From the cell containing the given text, extract its center point as [x, y] coordinate. 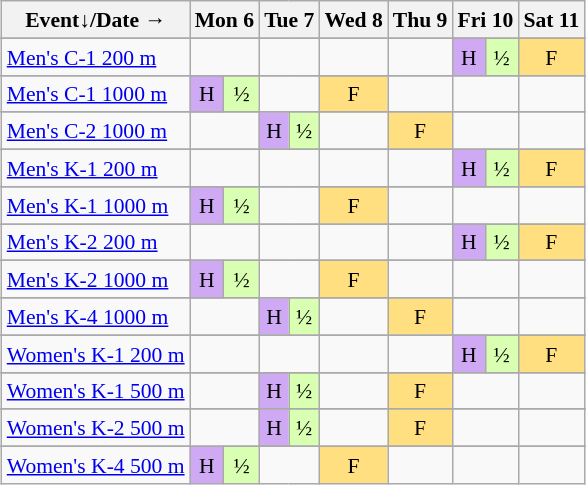
Men's C-1 200 m [96, 56]
Women's K-1 500 m [96, 390]
Mon 6 [224, 20]
Men's K-1 1000 m [96, 204]
Tue 7 [289, 20]
Men's K-2 1000 m [96, 280]
Men's C-1 1000 m [96, 94]
Women's K-2 500 m [96, 428]
Sat 11 [551, 20]
Men's C-2 1000 m [96, 130]
Women's K-1 200 m [96, 354]
Men's K-4 1000 m [96, 316]
Wed 8 [353, 20]
Women's K-4 500 m [96, 464]
Event↓/Date → [96, 20]
Fri 10 [485, 20]
Thu 9 [420, 20]
Men's K-1 200 m [96, 168]
Men's K-2 200 m [96, 242]
